For the text-containing cell, return its midpoint in [X, Y] coordinate format. 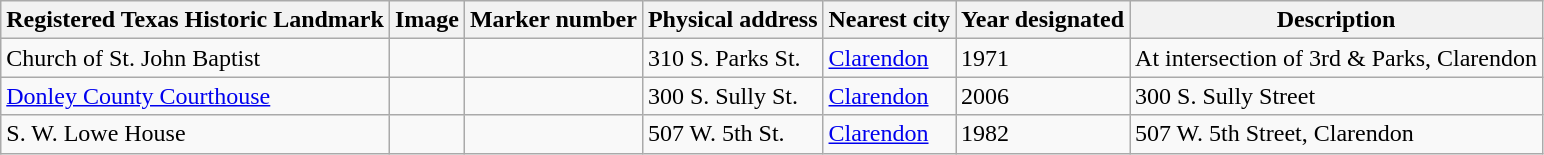
300 S. Sully St. [732, 96]
Marker number [553, 20]
At intersection of 3rd & Parks, Clarendon [1336, 58]
300 S. Sully Street [1336, 96]
S. W. Lowe House [196, 134]
310 S. Parks St. [732, 58]
Registered Texas Historic Landmark [196, 20]
Year designated [1043, 20]
507 W. 5th Street, Clarendon [1336, 134]
Nearest city [890, 20]
1982 [1043, 134]
Image [426, 20]
Church of St. John Baptist [196, 58]
Description [1336, 20]
2006 [1043, 96]
Donley County Courthouse [196, 96]
1971 [1043, 58]
507 W. 5th St. [732, 134]
Physical address [732, 20]
